Locate the cell with the specified text and output its [X, Y] center coordinate. 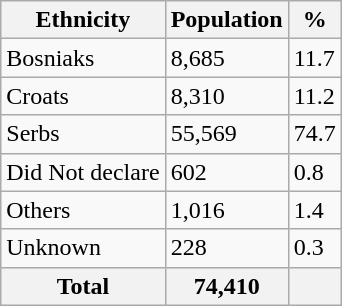
55,569 [226, 134]
8,685 [226, 58]
Total [83, 286]
Others [83, 210]
11.7 [314, 58]
11.2 [314, 96]
Serbs [83, 134]
Unknown [83, 248]
Population [226, 20]
602 [226, 172]
Bosniaks [83, 58]
% [314, 20]
Did Not declare [83, 172]
74.7 [314, 134]
1.4 [314, 210]
Ethnicity [83, 20]
228 [226, 248]
0.3 [314, 248]
1,016 [226, 210]
0.8 [314, 172]
74,410 [226, 286]
Croats [83, 96]
8,310 [226, 96]
